Detect which cell encompasses the target text, then output its [X, Y] center coordinate. 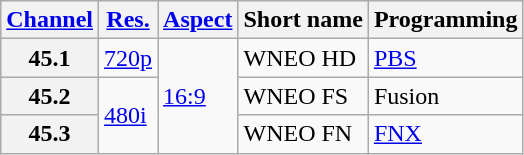
720p [128, 58]
45.2 [50, 96]
Aspect [198, 20]
Programming [446, 20]
Short name [303, 20]
Res. [128, 20]
16:9 [198, 96]
Fusion [446, 96]
45.3 [50, 134]
WNEO HD [303, 58]
FNX [446, 134]
WNEO FS [303, 96]
45.1 [50, 58]
PBS [446, 58]
Channel [50, 20]
480i [128, 115]
WNEO FN [303, 134]
